Capture the cell that displays the provided text and extract its (x, y) central coordinate. 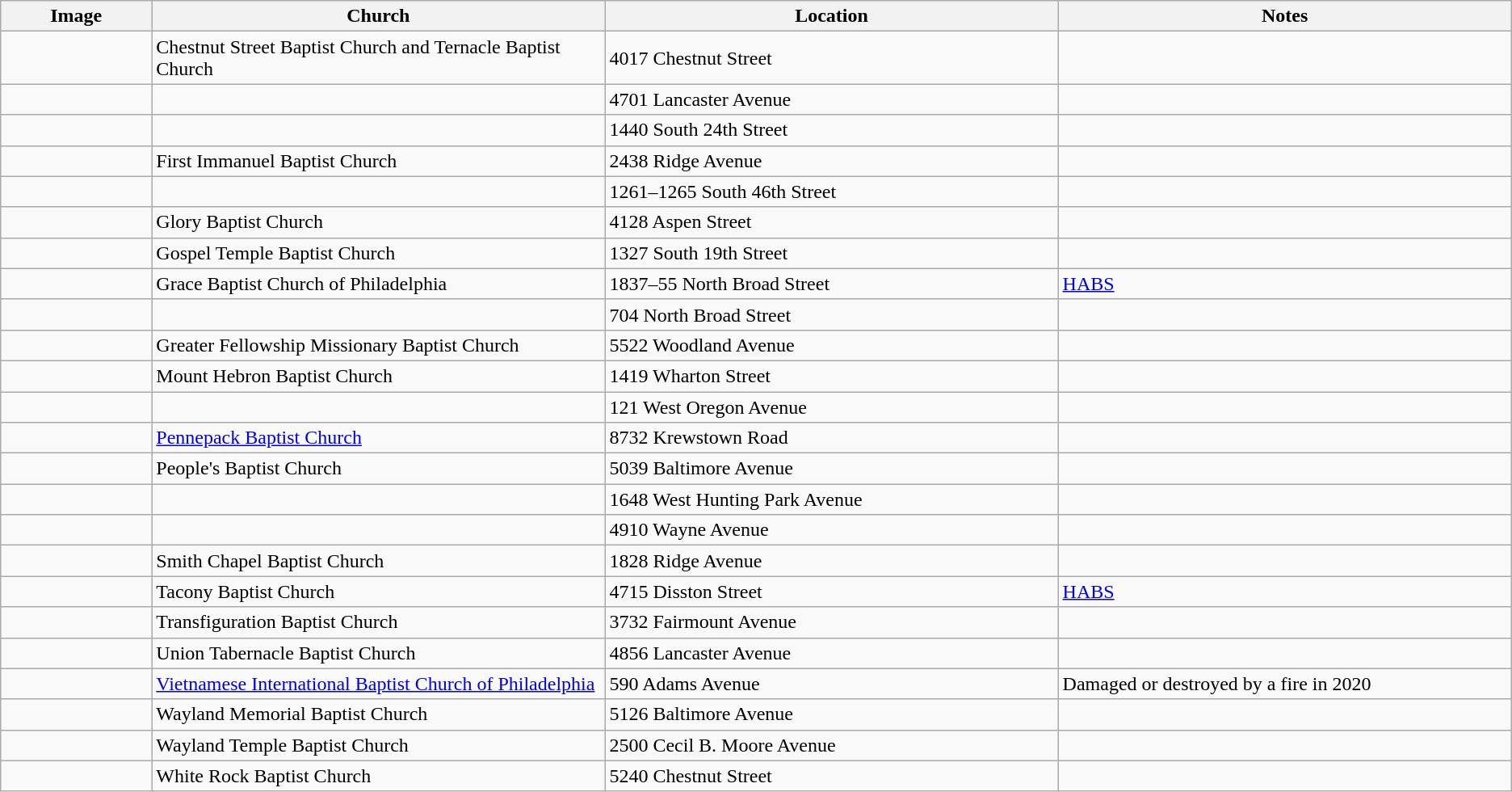
8732 Krewstown Road (832, 438)
People's Baptist Church (378, 469)
Transfiguration Baptist Church (378, 622)
590 Adams Avenue (832, 684)
Tacony Baptist Church (378, 592)
Notes (1284, 16)
2438 Ridge Avenue (832, 161)
Chestnut Street Baptist Church and Ternacle Baptist Church (378, 58)
2500 Cecil B. Moore Avenue (832, 745)
1440 South 24th Street (832, 130)
Wayland Memorial Baptist Church (378, 714)
Location (832, 16)
704 North Broad Street (832, 314)
Smith Chapel Baptist Church (378, 561)
3732 Fairmount Avenue (832, 622)
5039 Baltimore Avenue (832, 469)
Vietnamese International Baptist Church of Philadelphia (378, 684)
4128 Aspen Street (832, 222)
First Immanuel Baptist Church (378, 161)
4910 Wayne Avenue (832, 530)
Wayland Temple Baptist Church (378, 745)
White Rock Baptist Church (378, 776)
5522 Woodland Avenue (832, 345)
121 West Oregon Avenue (832, 407)
Gospel Temple Baptist Church (378, 253)
4701 Lancaster Avenue (832, 99)
4715 Disston Street (832, 592)
Damaged or destroyed by a fire in 2020 (1284, 684)
1419 Wharton Street (832, 376)
4017 Chestnut Street (832, 58)
1327 South 19th Street (832, 253)
Greater Fellowship Missionary Baptist Church (378, 345)
1828 Ridge Avenue (832, 561)
Pennepack Baptist Church (378, 438)
4856 Lancaster Avenue (832, 653)
Glory Baptist Church (378, 222)
Mount Hebron Baptist Church (378, 376)
5126 Baltimore Avenue (832, 714)
Church (378, 16)
Grace Baptist Church of Philadelphia (378, 284)
1648 West Hunting Park Avenue (832, 499)
Union Tabernacle Baptist Church (378, 653)
5240 Chestnut Street (832, 776)
1261–1265 South 46th Street (832, 192)
1837–55 North Broad Street (832, 284)
Image (76, 16)
